Extract the [X, Y] coordinate from the center of the cell holding the provided text.  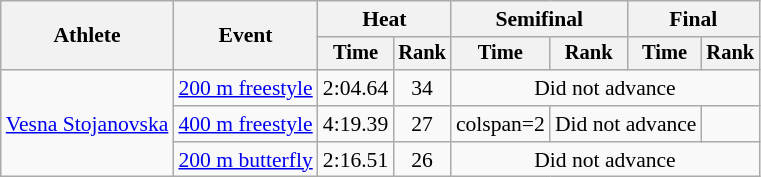
Heat [384, 19]
Vesna Stojanovska [88, 124]
27 [422, 124]
Event [245, 36]
colspan=2 [500, 124]
400 m freestyle [245, 124]
200 m freestyle [245, 88]
34 [422, 88]
Semifinal [540, 19]
4:19.39 [356, 124]
Final [693, 19]
Athlete [88, 36]
2:04.64 [356, 88]
